Determine the [X, Y] coordinate at the center of the cell enclosing the given text.  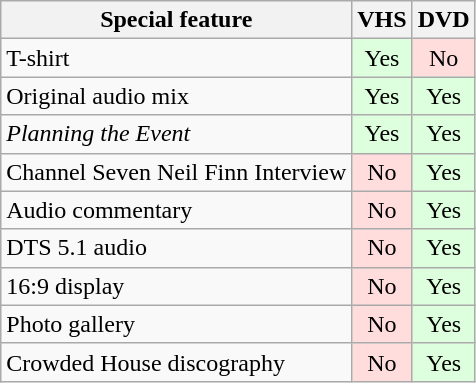
DVD [444, 20]
Special feature [176, 20]
Audio commentary [176, 210]
Channel Seven Neil Finn Interview [176, 172]
16:9 display [176, 286]
Photo gallery [176, 324]
Planning the Event [176, 134]
DTS 5.1 audio [176, 248]
T-shirt [176, 58]
VHS [382, 20]
Original audio mix [176, 96]
Crowded House discography [176, 362]
